Scan for the cell matching the given text and deliver its [X, Y] coordinate at center. 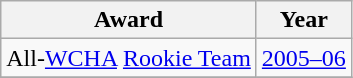
Award [129, 20]
Year [304, 20]
2005–06 [304, 58]
All-WCHA Rookie Team [129, 58]
